Scan for the cell matching the given text and deliver its (X, Y) coordinate at center. 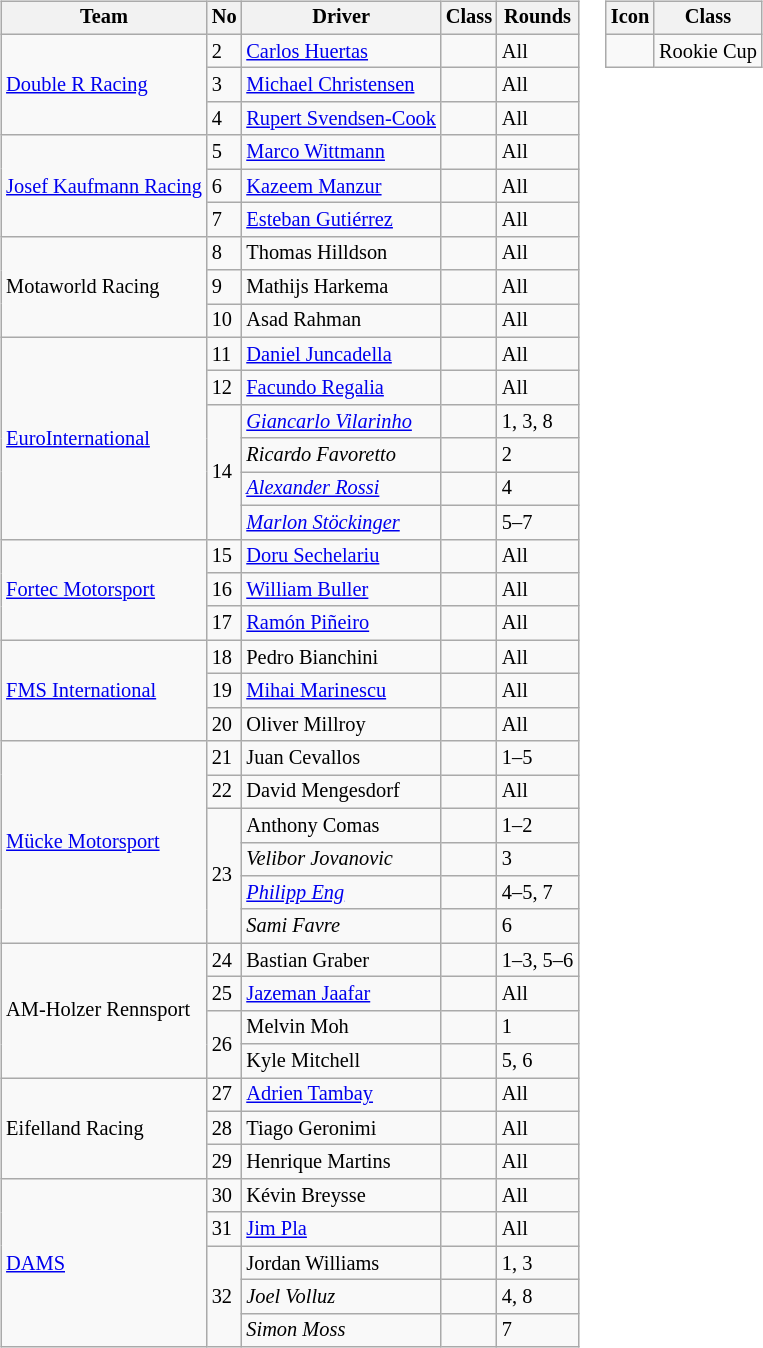
21 (224, 758)
28 (224, 1128)
12 (224, 388)
Alexander Rossi (340, 489)
Anthony Comas (340, 825)
Doru Sechelariu (340, 556)
EuroInternational (104, 438)
Adrien Tambay (340, 1095)
AM-Holzer Rennsport (104, 1010)
Mihai Marinescu (340, 691)
5, 6 (538, 1061)
Tiago Geronimi (340, 1128)
9 (224, 287)
Jordan Williams (340, 1263)
17 (224, 623)
Bastian Graber (340, 960)
DAMS (104, 1263)
No (224, 18)
Carlos Huertas (340, 51)
Philipp Eng (340, 893)
Marco Wittmann (340, 152)
David Mengesdorf (340, 792)
Team (104, 18)
11 (224, 354)
1–5 (538, 758)
18 (224, 657)
4–5, 7 (538, 893)
William Buller (340, 590)
31 (224, 1229)
Asad Rahman (340, 321)
Facundo Regalia (340, 388)
Kazeem Manzur (340, 186)
Ramón Piñeiro (340, 623)
15 (224, 556)
Double R Racing (104, 84)
Michael Christensen (340, 85)
Sami Favre (340, 926)
FMS International (104, 690)
Melvin Moh (340, 1027)
20 (224, 724)
8 (224, 253)
Juan Cevallos (340, 758)
Oliver Millroy (340, 724)
10 (224, 321)
30 (224, 1196)
24 (224, 960)
Kyle Mitchell (340, 1061)
Henrique Martins (340, 1162)
Pedro Bianchini (340, 657)
Mücke Motorsport (104, 842)
Jim Pla (340, 1229)
Fortec Motorsport (104, 590)
Motaworld Racing (104, 286)
Thomas Hilldson (340, 253)
Esteban Gutiérrez (340, 220)
1–3, 5–6 (538, 960)
1–2 (538, 825)
22 (224, 792)
19 (224, 691)
Mathijs Harkema (340, 287)
Ricardo Favoretto (340, 455)
14 (224, 472)
Daniel Juncadella (340, 354)
1 (538, 1027)
Kévin Breysse (340, 1196)
Rupert Svendsen-Cook (340, 119)
Rookie Cup (708, 51)
Joel Volluz (340, 1297)
27 (224, 1095)
Velibor Jovanovic (340, 859)
4, 8 (538, 1297)
Jazeman Jaafar (340, 994)
5–7 (538, 522)
1, 3, 8 (538, 422)
16 (224, 590)
Icon (630, 18)
5 (224, 152)
Rounds (538, 18)
Marlon Stöckinger (340, 522)
23 (224, 876)
29 (224, 1162)
Simon Moss (340, 1330)
25 (224, 994)
Josef Kaufmann Racing (104, 186)
1, 3 (538, 1263)
26 (224, 1044)
Driver (340, 18)
Eifelland Racing (104, 1128)
Giancarlo Vilarinho (340, 422)
32 (224, 1296)
